For the text-containing cell, return its midpoint in (x, y) coordinate format. 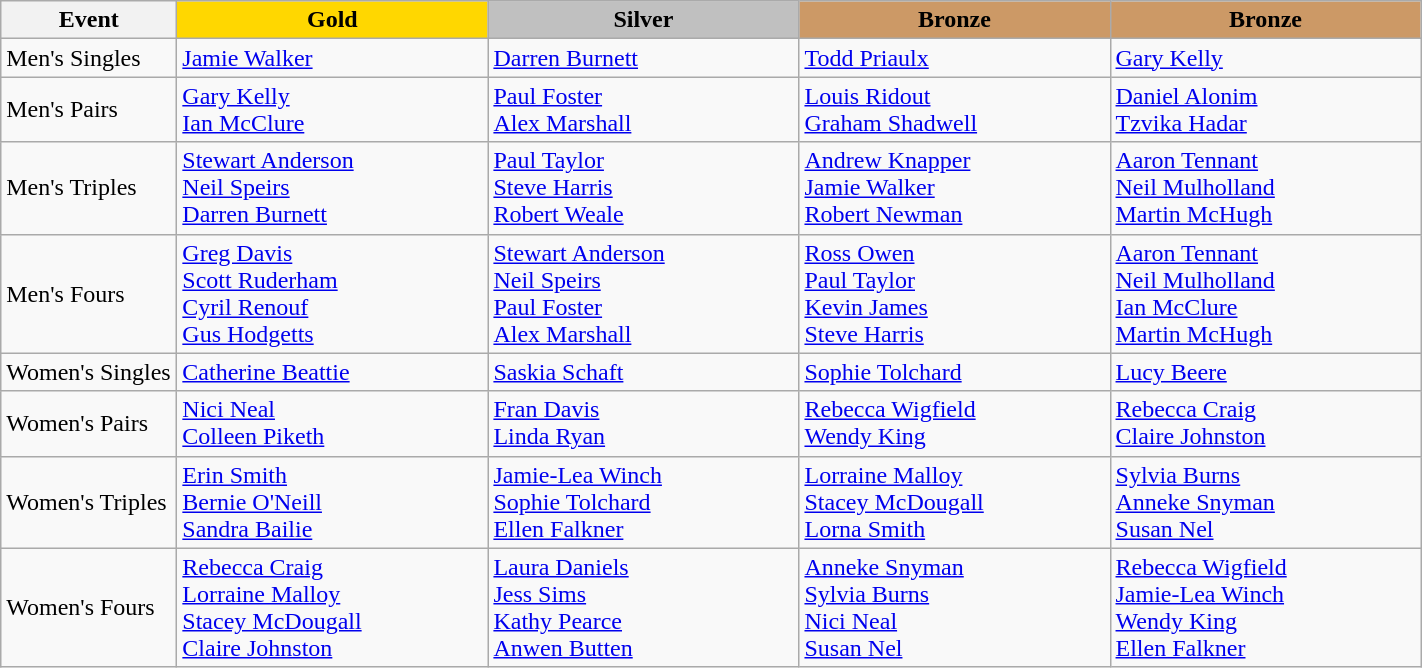
Men's Singles (89, 58)
Greg Davis Scott RuderhamCyril RenoufGus Hodgetts (332, 294)
Stewart AndersonNeil SpeirsDarren Burnett (332, 188)
Women's Singles (89, 372)
Andrew KnapperJamie WalkerRobert Newman (954, 188)
Nici NealColleen Piketh (332, 424)
Women's Pairs (89, 424)
Silver (644, 20)
Ross OwenPaul TaylorKevin JamesSteve Harris (954, 294)
Saskia Schaft (644, 372)
Jamie Walker (332, 58)
Jamie-Lea Winch Sophie Tolchard Ellen Falkner (644, 502)
Paul Foster Alex Marshall (644, 110)
Women's Fours (89, 608)
Rebecca Wigfield Wendy King (954, 424)
Aaron TennantNeil MulhollandMartin McHugh (1266, 188)
Rebecca CraigLorraine MalloyStacey McDougall Claire Johnston (332, 608)
Aaron TennantNeil MulhollandIan McClureMartin McHugh (1266, 294)
Lucy Beere (1266, 372)
Catherine Beattie (332, 372)
Men's Pairs (89, 110)
Rebecca Wigfield Jamie-Lea Winch Wendy King Ellen Falkner (1266, 608)
Men's Triples (89, 188)
Anneke SnymanSylvia BurnsNici NealSusan Nel (954, 608)
Sylvia BurnsAnneke SnymanSusan Nel (1266, 502)
Todd Priaulx (954, 58)
Event (89, 20)
Daniel AlonimTzvika Hadar (1266, 110)
Lorraine MalloyStacey McDougall Lorna Smith (954, 502)
Fran DavisLinda Ryan (644, 424)
Women's Triples (89, 502)
Gary Kelly (1266, 58)
Sophie Tolchard (954, 372)
Laura DanielsJess Sims Kathy PearceAnwen Butten (644, 608)
Stewart AndersonNeil SpeirsPaul FosterAlex Marshall (644, 294)
Darren Burnett (644, 58)
Paul TaylorSteve HarrisRobert Weale (644, 188)
Erin SmithBernie O'NeillSandra Bailie (332, 502)
Gold (332, 20)
Louis RidoutGraham Shadwell (954, 110)
Men's Fours (89, 294)
Gary KellyIan McClure (332, 110)
Rebecca CraigClaire Johnston (1266, 424)
